Determine the (x, y) coordinate at the center of the cell enclosing the given text.  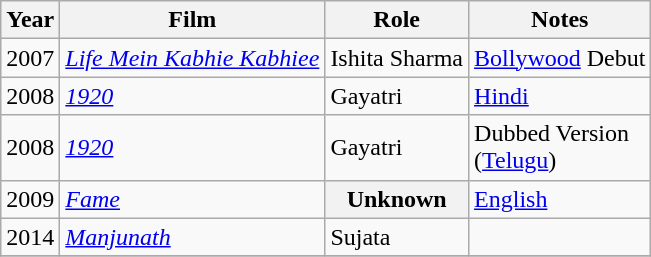
Dubbed Version(Telugu) (560, 148)
Hindi (560, 96)
2007 (30, 58)
Ishita Sharma (397, 58)
Year (30, 20)
Manjunath (192, 237)
2009 (30, 199)
Sujata (397, 237)
2014 (30, 237)
Role (397, 20)
Film (192, 20)
Notes (560, 20)
Life Mein Kabhie Kabhiee (192, 58)
Unknown (397, 199)
Fame (192, 199)
English (560, 199)
Bollywood Debut (560, 58)
